Scan for the cell matching the given text and deliver its [X, Y] coordinate at center. 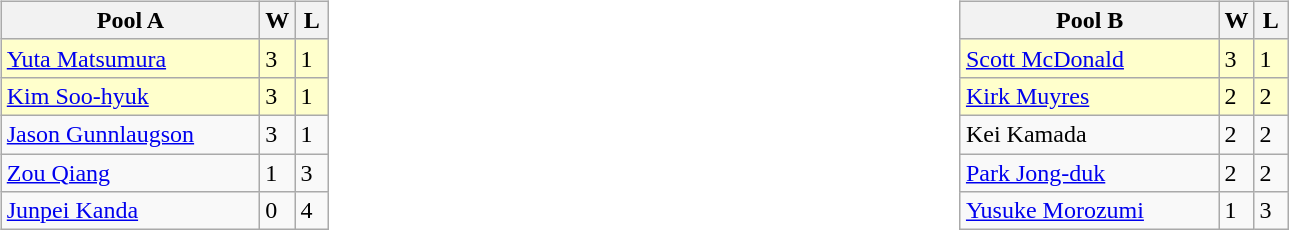
Kei Kamada [1090, 134]
Pool B [1090, 20]
Yuta Matsumura [130, 58]
Zou Qiang [130, 173]
Kirk Muyres [1090, 96]
4 [312, 211]
Kim Soo-hyuk [130, 96]
Park Jong-duk [1090, 173]
Yusuke Morozumi [1090, 211]
Jason Gunnlaugson [130, 134]
Pool A [130, 20]
0 [278, 211]
Scott McDonald [1090, 58]
Junpei Kanda [130, 211]
